For the text-containing cell, return its midpoint in (X, Y) coordinate format. 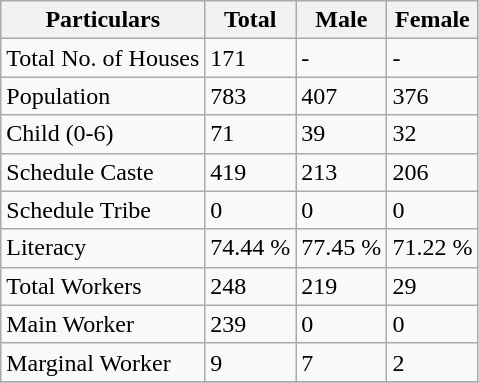
Total Workers (103, 286)
Female (432, 20)
74.44 % (250, 248)
376 (432, 96)
Total No. of Houses (103, 58)
Particulars (103, 20)
77.45 % (342, 248)
407 (342, 96)
239 (250, 324)
Child (0-6) (103, 134)
213 (342, 172)
39 (342, 134)
29 (432, 286)
71.22 % (432, 248)
Total (250, 20)
248 (250, 286)
783 (250, 96)
Schedule Caste (103, 172)
Main Worker (103, 324)
Literacy (103, 248)
32 (432, 134)
206 (432, 172)
71 (250, 134)
Schedule Tribe (103, 210)
419 (250, 172)
9 (250, 362)
2 (432, 362)
Population (103, 96)
171 (250, 58)
219 (342, 286)
7 (342, 362)
Male (342, 20)
Marginal Worker (103, 362)
